Pinpoint the cell where the given text exists, returning its [X, Y] midpoint coordinate. 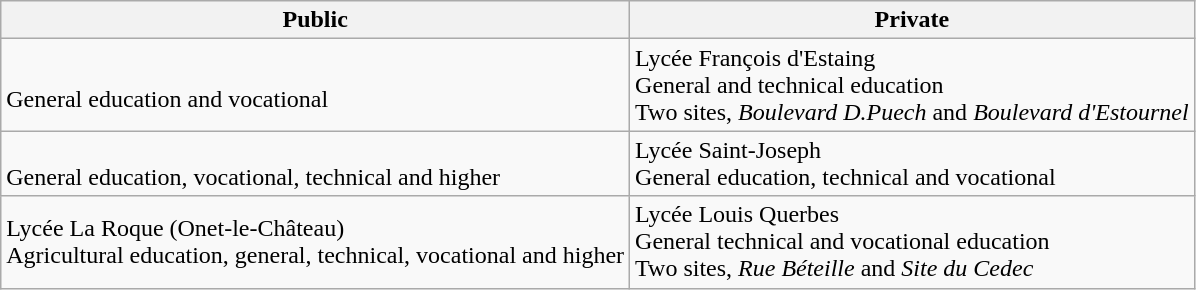
Lycée François d'EstaingGeneral and technical educationTwo sites, Boulevard D.Puech and Boulevard d'Estournel [912, 85]
General education, vocational, technical and higher [316, 164]
Lycée Saint-JosephGeneral education, technical and vocational [912, 164]
Public [316, 20]
Lycée Louis QuerbesGeneral technical and vocational educationTwo sites, Rue Béteille and Site du Cedec [912, 242]
General education and vocational [316, 85]
Private [912, 20]
Lycée La Roque (Onet-le-Château)Agricultural education, general, technical, vocational and higher [316, 242]
